Capture the cell that displays the provided text and extract its (X, Y) central coordinate. 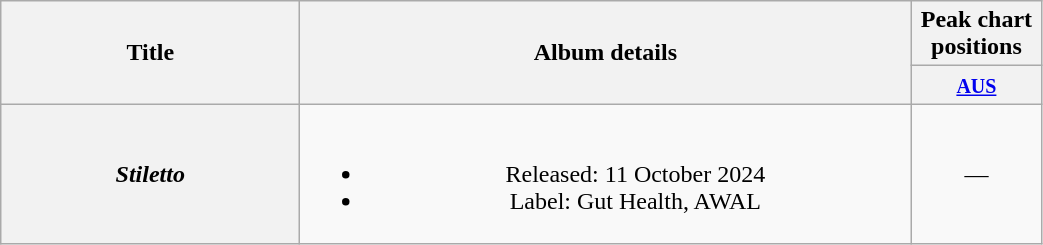
Stiletto (150, 174)
Released: 11 October 2024Label: Gut Health, AWAL (606, 174)
Peak chartpositions (976, 34)
AUS (976, 85)
Album details (606, 52)
Title (150, 52)
— (976, 174)
